Search for the cell housing the specified text and yield its [x, y] center coordinate. 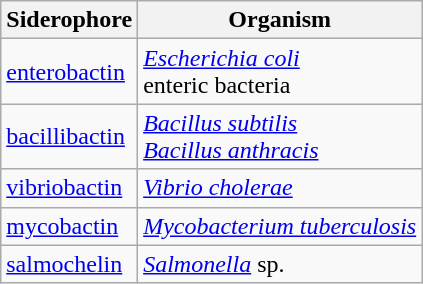
mycobactin [70, 226]
Bacillus subtilis Bacillus anthracis [280, 136]
Vibrio cholerae [280, 188]
Escherichia colienteric bacteria [280, 72]
Organism [280, 20]
vibriobactin [70, 188]
Salmonella sp. [280, 264]
enterobactin [70, 72]
salmochelin [70, 264]
Mycobacterium tuberculosis [280, 226]
Siderophore [70, 20]
bacillibactin [70, 136]
